Return the (x, y) coordinate for the center point of the cell that contains the specified text.  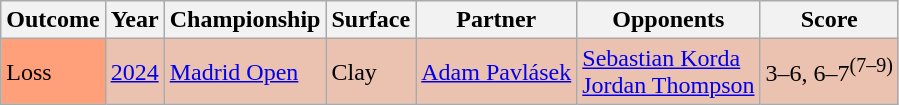
Sebastian Korda Jordan Thompson (668, 72)
Clay (371, 72)
Surface (371, 20)
Score (829, 20)
Outcome (53, 20)
Partner (496, 20)
Madrid Open (245, 72)
Championship (245, 20)
Opponents (668, 20)
Adam Pavlásek (496, 72)
Loss (53, 72)
2024 (134, 72)
3–6, 6–7(7–9) (829, 72)
Year (134, 20)
